Identify which cell holds the provided text, then report its (x, y) central coordinate. 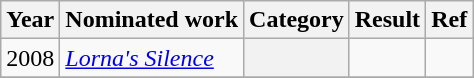
Ref (450, 20)
Year (30, 20)
Category (297, 20)
Lorna's Silence (152, 58)
Nominated work (152, 20)
2008 (30, 58)
Result (387, 20)
